Identify which cell holds the provided text, then report its [X, Y] central coordinate. 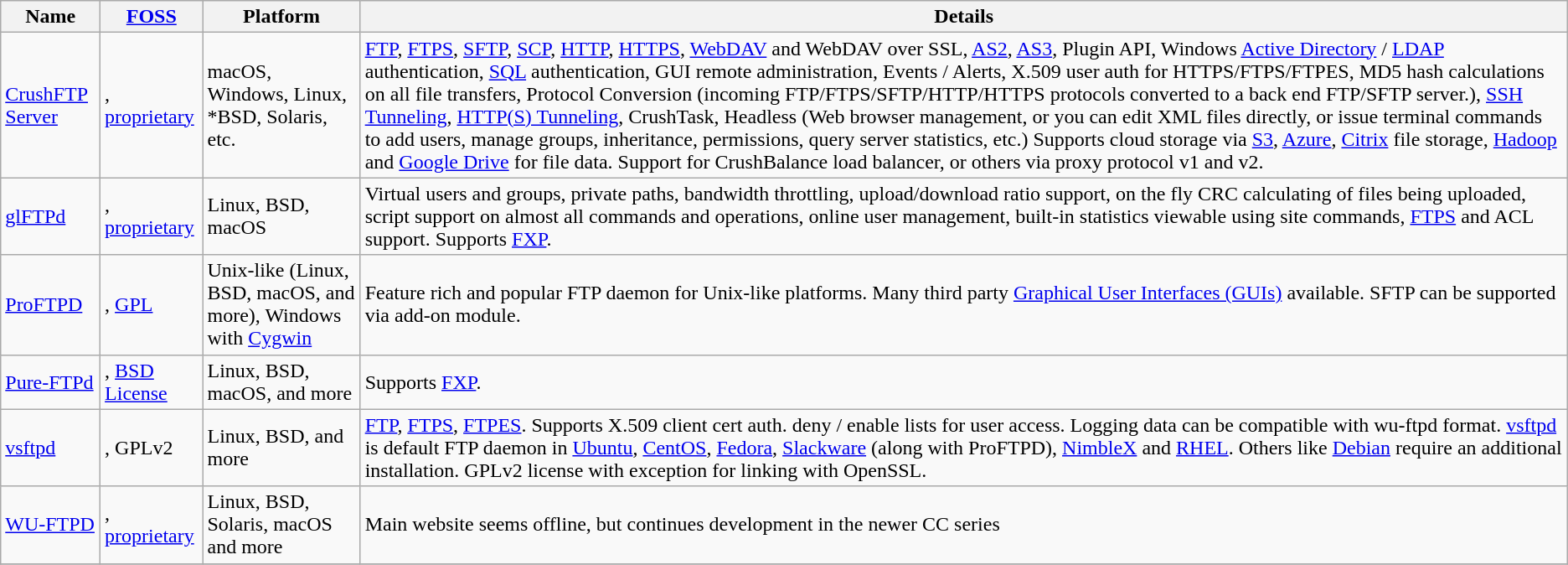
WU-FTPD [50, 525]
Pure-FTPd [50, 382]
Name [50, 17]
vsftpd [50, 448]
, GPLv2 [152, 448]
macOS, Windows, Linux, *BSD, Solaris, etc. [281, 106]
, BSD License [152, 382]
Supports FXP. [963, 382]
Linux, BSD, macOS, and more [281, 382]
ProFTPD [50, 305]
CrushFTP Server [50, 106]
Linux, BSD, Solaris, macOS and more [281, 525]
, GPL [152, 305]
Platform [281, 17]
glFTPd [50, 216]
Linux, BSD, and more [281, 448]
FOSS [152, 17]
Main website seems offline, but continues development in the newer CC series [963, 525]
Linux, BSD, macOS [281, 216]
Unix-like (Linux, BSD, macOS, and more), Windows with Cygwin [281, 305]
Details [963, 17]
